Return the [X, Y] coordinate for the center point of the cell that contains the specified text.  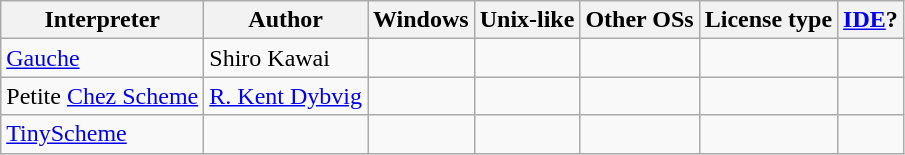
Unix-like [527, 20]
Petite Chez Scheme [102, 96]
Gauche [102, 58]
IDE? [871, 20]
Interpreter [102, 20]
Shiro Kawai [286, 58]
License type [768, 20]
Other OSs [640, 20]
Windows [422, 20]
TinyScheme [102, 134]
R. Kent Dybvig [286, 96]
Author [286, 20]
